Determine the [X, Y] coordinate at the center of the cell enclosing the given text.  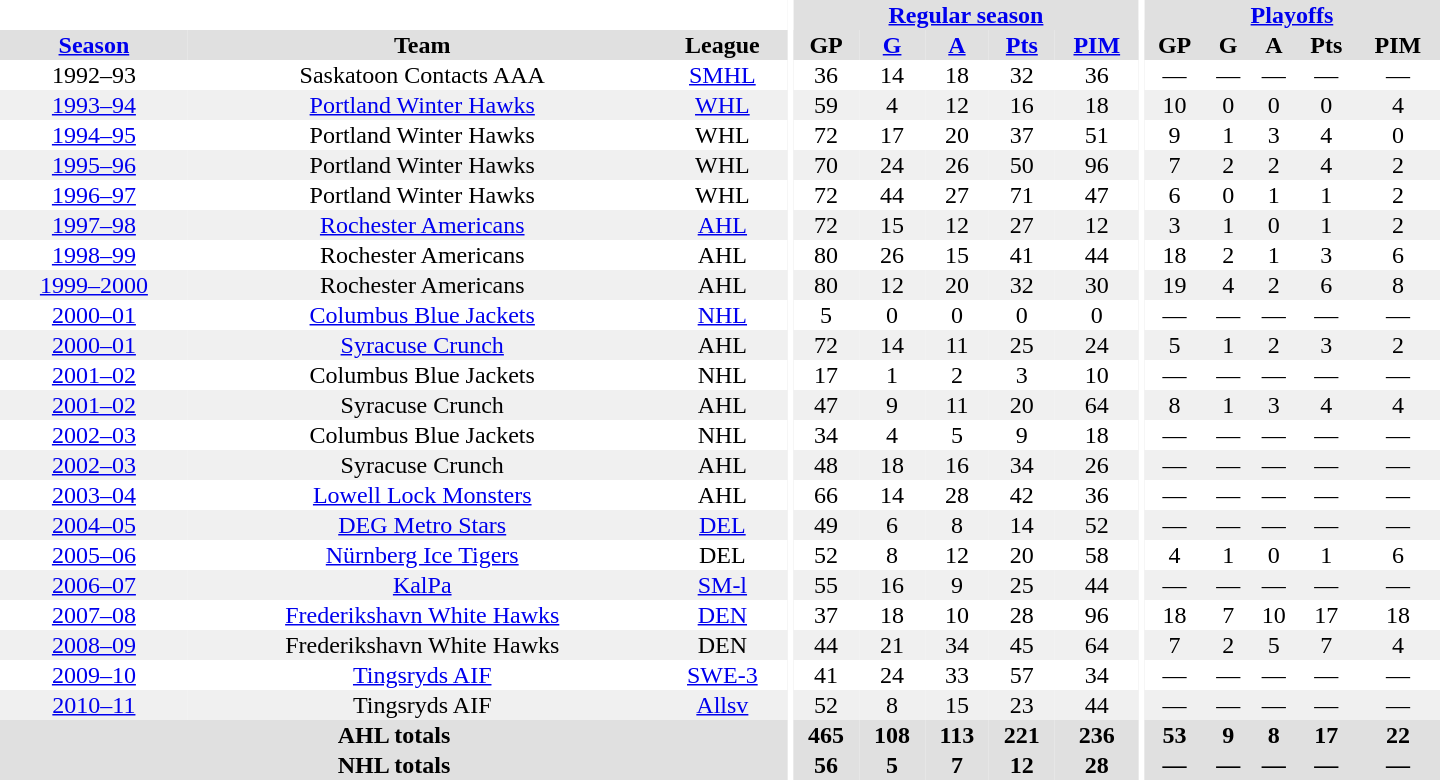
70 [826, 165]
1994–95 [94, 135]
108 [892, 735]
Team [422, 45]
49 [826, 525]
50 [1022, 165]
57 [1022, 675]
22 [1398, 735]
58 [1097, 555]
53 [1174, 735]
Playoffs [1292, 15]
2003–04 [94, 495]
AHL totals [394, 735]
SMHL [722, 75]
1996–97 [94, 195]
465 [826, 735]
2009–10 [94, 675]
71 [1022, 195]
59 [826, 105]
45 [1022, 645]
Regular season [966, 15]
2007–08 [94, 615]
33 [957, 675]
113 [957, 735]
DEG Metro Stars [422, 525]
21 [892, 645]
55 [826, 585]
Lowell Lock Monsters [422, 495]
51 [1097, 135]
42 [1022, 495]
KalPa [422, 585]
1998–99 [94, 255]
19 [1174, 285]
1993–94 [94, 105]
Season [94, 45]
SWE-3 [722, 675]
1992–93 [94, 75]
Nürnberg Ice Tigers [422, 555]
30 [1097, 285]
NHL totals [394, 765]
23 [1022, 705]
48 [826, 465]
1997–98 [94, 225]
56 [826, 765]
221 [1022, 735]
1999–2000 [94, 285]
2004–05 [94, 525]
Allsv [722, 705]
236 [1097, 735]
2006–07 [94, 585]
Saskatoon Contacts AAA [422, 75]
2008–09 [94, 645]
2010–11 [94, 705]
66 [826, 495]
2005–06 [94, 555]
SM-l [722, 585]
1995–96 [94, 165]
League [722, 45]
